Output the (x, y) coordinate of the center of the cell containing the given text.  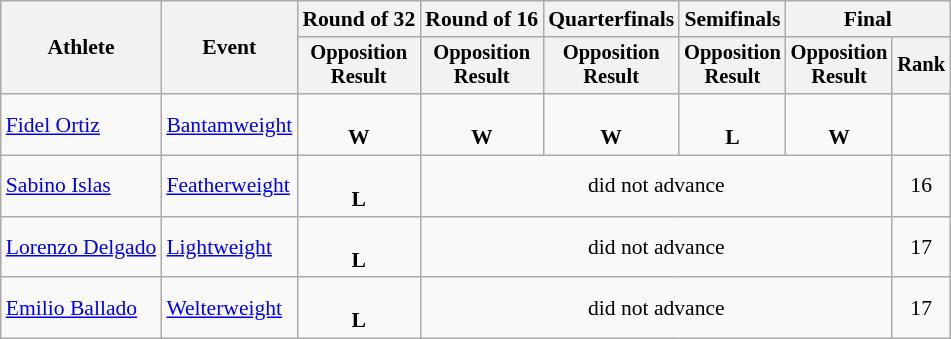
Round of 16 (482, 19)
Quarterfinals (611, 19)
Lightweight (229, 248)
Lorenzo Delgado (82, 248)
Round of 32 (358, 19)
Athlete (82, 48)
Emilio Ballado (82, 308)
Rank (921, 66)
Event (229, 48)
Welterweight (229, 308)
Bantamweight (229, 124)
16 (921, 186)
Final (868, 19)
Sabino Islas (82, 186)
Fidel Ortiz (82, 124)
Semifinals (732, 19)
Featherweight (229, 186)
